Find where the given text appears and provide that cell's center as [x, y] coordinate. 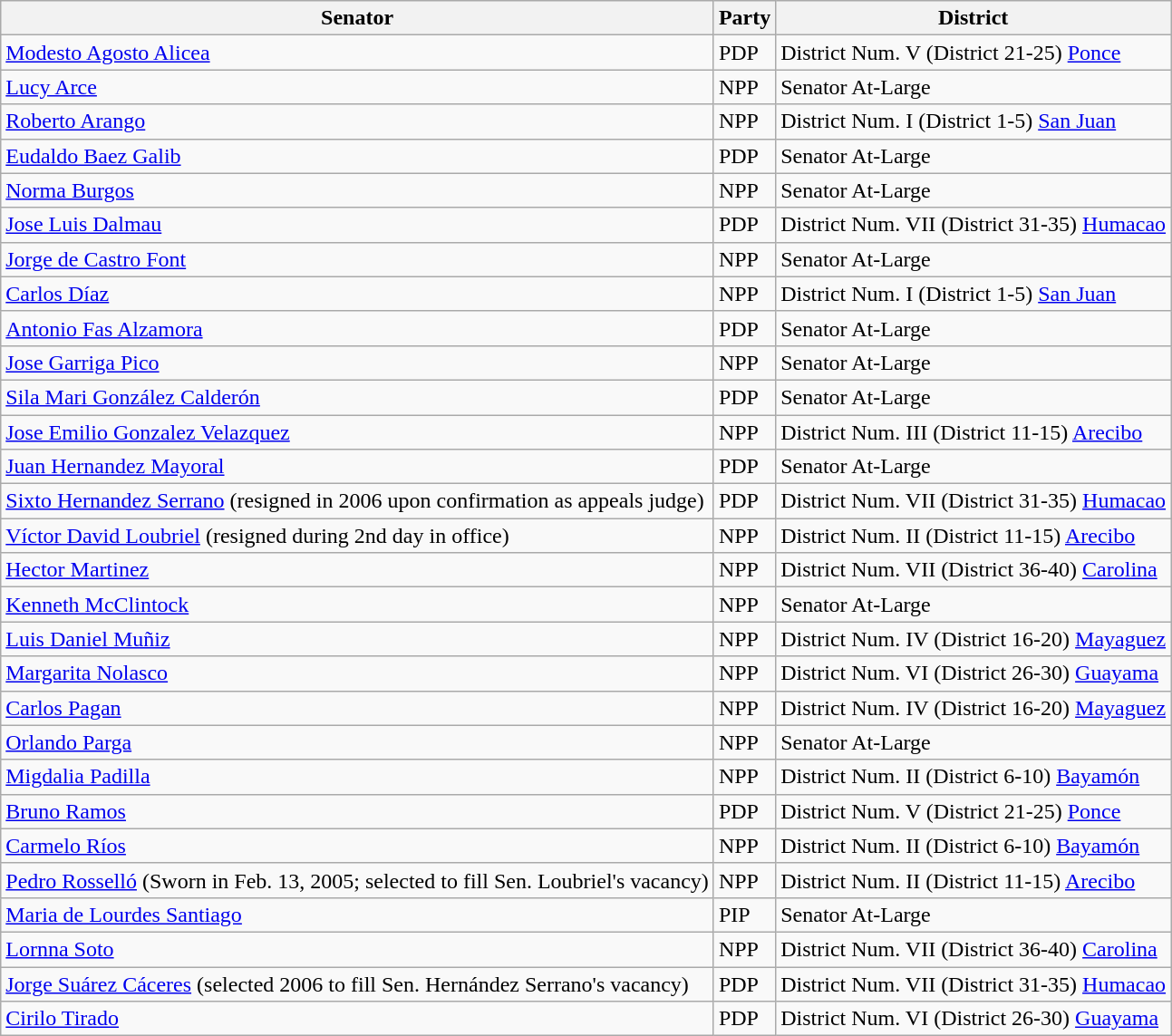
Norma Burgos [357, 190]
Roberto Arango [357, 121]
Cirilo Tirado [357, 1019]
Lucy Arce [357, 87]
Luis Daniel Muñiz [357, 639]
Hector Martinez [357, 570]
Kenneth McClintock [357, 605]
Migdalia Padilla [357, 777]
Víctor David Loubriel (resigned during 2nd day in office) [357, 536]
Senator [357, 18]
Sixto Hernandez Serrano (resigned in 2006 upon confirmation as appeals judge) [357, 501]
Carlos Díaz [357, 294]
Party [744, 18]
Margarita Nolasco [357, 673]
District [973, 18]
Jorge Suárez Cáceres (selected 2006 to fill Sen. Hernández Serrano's vacancy) [357, 983]
Carlos Pagan [357, 708]
District Num. III (District 11-15) Arecibo [973, 432]
Eudaldo Baez Galib [357, 156]
Bruno Ramos [357, 811]
Carmelo Ríos [357, 846]
Jorge de Castro Font [357, 259]
Pedro Rosselló (Sworn in Feb. 13, 2005; selected to fill Sen. Loubriel's vacancy) [357, 880]
Lornna Soto [357, 949]
Orlando Parga [357, 742]
Modesto Agosto Alicea [357, 53]
Sila Mari González Calderón [357, 397]
PIP [744, 915]
Maria de Lourdes Santiago [357, 915]
Antonio Fas Alzamora [357, 328]
Juan Hernandez Mayoral [357, 467]
Jose Emilio Gonzalez Velazquez [357, 432]
Jose Luis Dalmau [357, 225]
Jose Garriga Pico [357, 363]
